Capture the cell that displays the provided text and extract its [x, y] central coordinate. 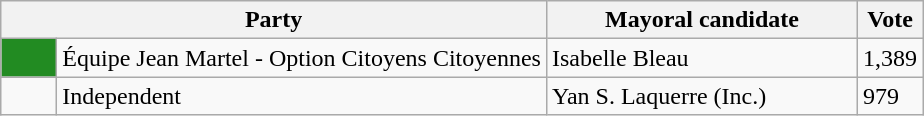
Vote [890, 20]
Mayoral candidate [702, 20]
Independent [302, 96]
979 [890, 96]
Isabelle Bleau [702, 58]
Yan S. Laquerre (Inc.) [702, 96]
1,389 [890, 58]
Équipe Jean Martel - Option Citoyens Citoyennes [302, 58]
Party [274, 20]
